Locate the cell with the specified text and output its (x, y) center coordinate. 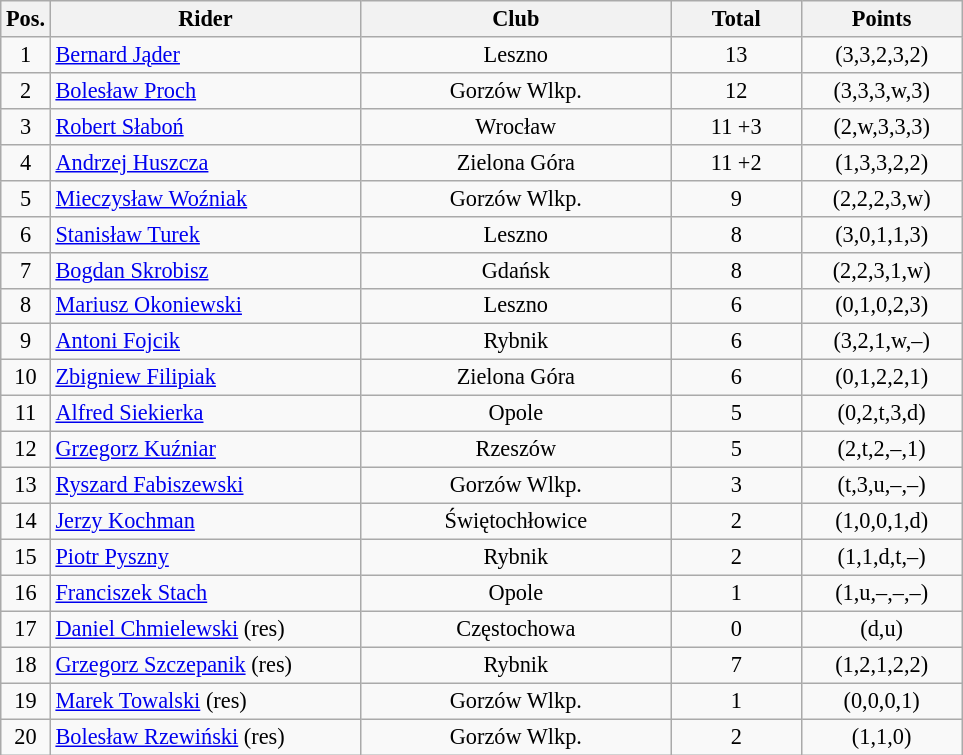
Świętochłowice (516, 521)
15 (26, 557)
Bolesław Rzewiński (res) (205, 737)
Jerzy Kochman (205, 521)
(t,3,u,–,–) (881, 485)
Mieczysław Woźniak (205, 198)
Ryszard Fabiszewski (205, 485)
(2,t,2,–,1) (881, 450)
Points (881, 19)
Grzegorz Kuźniar (205, 450)
Piotr Pyszny (205, 557)
Grzegorz Szczepanik (res) (205, 665)
Gdańsk (516, 270)
Częstochowa (516, 629)
11 (26, 414)
17 (26, 629)
(1,2,1,2,2) (881, 665)
11 +3 (736, 126)
Antoni Fojcik (205, 342)
18 (26, 665)
19 (26, 701)
Mariusz Okoniewski (205, 306)
(2,w,3,3,3) (881, 126)
(3,2,1,w,–) (881, 342)
(3,0,1,1,3) (881, 234)
Stanisław Turek (205, 234)
Rzeszów (516, 450)
Bernard Jąder (205, 55)
(d,u) (881, 629)
20 (26, 737)
(3,3,3,w,3) (881, 90)
Pos. (26, 19)
4 (26, 162)
Robert Słaboń (205, 126)
Total (736, 19)
(1,0,0,1,d) (881, 521)
Club (516, 19)
Zbigniew Filipiak (205, 378)
(1,1,d,t,–) (881, 557)
(0,0,0,1) (881, 701)
(1,3,3,2,2) (881, 162)
Rider (205, 19)
Franciszek Stach (205, 593)
0 (736, 629)
Alfred Siekierka (205, 414)
(2,2,2,3,w) (881, 198)
(2,2,3,1,w) (881, 270)
(0,2,t,3,d) (881, 414)
(0,1,0,2,3) (881, 306)
Daniel Chmielewski (res) (205, 629)
(1,1,0) (881, 737)
(0,1,2,2,1) (881, 378)
(1,u,–,–,–) (881, 593)
Andrzej Huszcza (205, 162)
Marek Towalski (res) (205, 701)
16 (26, 593)
(3,3,2,3,2) (881, 55)
10 (26, 378)
14 (26, 521)
Bogdan Skrobisz (205, 270)
11 +2 (736, 162)
Bolesław Proch (205, 90)
Wrocław (516, 126)
